From the cell containing the given text, extract its center point as (X, Y) coordinate. 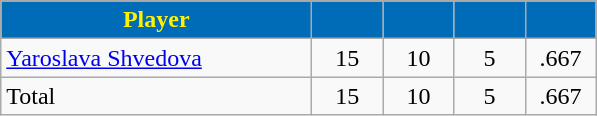
Total (156, 96)
Player (156, 20)
Yaroslava Shvedova (156, 58)
